Extract the (X, Y) coordinate from the center of the cell holding the provided text.  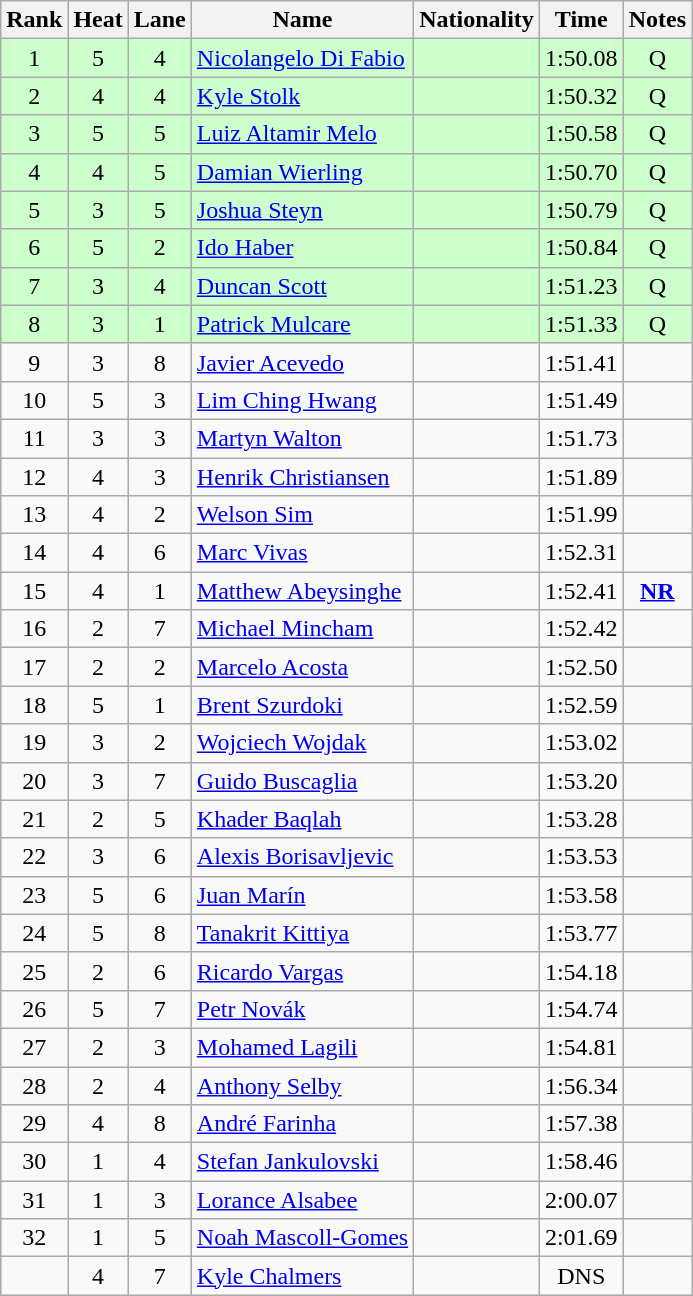
Lorance Alsabee (302, 1200)
13 (34, 515)
1:50.32 (581, 96)
32 (34, 1238)
12 (34, 477)
Kyle Stolk (302, 96)
Guido Buscaglia (302, 781)
Tanakrit Kittiya (302, 933)
1:52.31 (581, 553)
1:53.02 (581, 743)
11 (34, 438)
1:50.79 (581, 210)
Javier Acevedo (302, 362)
Nationality (477, 20)
André Farinha (302, 1124)
Luiz Altamir Melo (302, 134)
DNS (581, 1276)
Lane (160, 20)
27 (34, 1047)
1:58.46 (581, 1162)
1:52.42 (581, 629)
Marcelo Acosta (302, 667)
1:53.20 (581, 781)
1:51.33 (581, 324)
1:51.99 (581, 515)
1:51.41 (581, 362)
Marc Vivas (302, 553)
1:50.08 (581, 58)
1:50.58 (581, 134)
1:53.58 (581, 895)
Noah Mascoll-Gomes (302, 1238)
17 (34, 667)
1:52.50 (581, 667)
29 (34, 1124)
Juan Marín (302, 895)
1:53.77 (581, 933)
1:50.70 (581, 172)
26 (34, 1009)
18 (34, 705)
19 (34, 743)
28 (34, 1085)
Name (302, 20)
1:53.53 (581, 857)
1:53.28 (581, 819)
Stefan Jankulovski (302, 1162)
Rank (34, 20)
16 (34, 629)
Brent Szurdoki (302, 705)
Lim Ching Hwang (302, 400)
Ricardo Vargas (302, 971)
Mohamed Lagili (302, 1047)
2:00.07 (581, 1200)
22 (34, 857)
21 (34, 819)
Nicolangelo Di Fabio (302, 58)
1:51.73 (581, 438)
Wojciech Wojdak (302, 743)
24 (34, 933)
1:54.81 (581, 1047)
Alexis Borisavljevic (302, 857)
Time (581, 20)
14 (34, 553)
1:56.34 (581, 1085)
Matthew Abeysinghe (302, 591)
1:51.89 (581, 477)
Joshua Steyn (302, 210)
1:51.23 (581, 286)
Ido Haber (302, 248)
Damian Wierling (302, 172)
15 (34, 591)
Henrik Christiansen (302, 477)
Khader Baqlah (302, 819)
23 (34, 895)
31 (34, 1200)
1:50.84 (581, 248)
1:51.49 (581, 400)
Michael Mincham (302, 629)
1:52.59 (581, 705)
Duncan Scott (302, 286)
1:54.74 (581, 1009)
1:54.18 (581, 971)
Petr Novák (302, 1009)
10 (34, 400)
Patrick Mulcare (302, 324)
30 (34, 1162)
Martyn Walton (302, 438)
Kyle Chalmers (302, 1276)
20 (34, 781)
Welson Sim (302, 515)
1:52.41 (581, 591)
9 (34, 362)
Anthony Selby (302, 1085)
2:01.69 (581, 1238)
Notes (657, 20)
NR (657, 591)
Heat (98, 20)
1:57.38 (581, 1124)
25 (34, 971)
